Find where the given text appears and provide that cell's center as (x, y) coordinate. 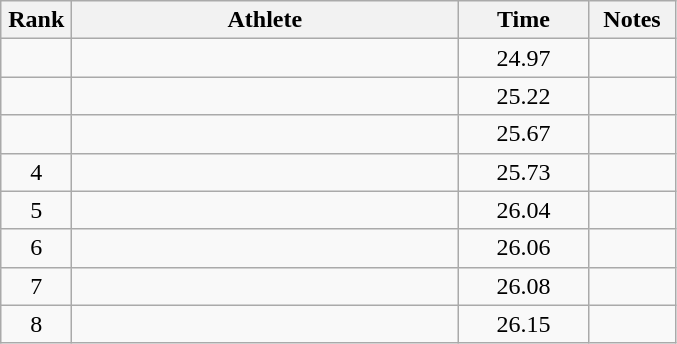
26.08 (524, 286)
6 (36, 248)
25.73 (524, 172)
Athlete (265, 20)
Notes (632, 20)
5 (36, 210)
Rank (36, 20)
26.15 (524, 324)
7 (36, 286)
24.97 (524, 58)
25.67 (524, 134)
8 (36, 324)
4 (36, 172)
26.04 (524, 210)
25.22 (524, 96)
Time (524, 20)
26.06 (524, 248)
